For the text-containing cell, return its midpoint in [x, y] coordinate format. 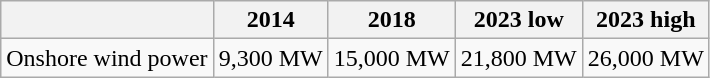
21,800 MW [518, 58]
Onshore wind power [107, 58]
9,300 MW [270, 58]
26,000 MW [646, 58]
2018 [392, 20]
2014 [270, 20]
2023 high [646, 20]
2023 low [518, 20]
15,000 MW [392, 58]
